Pinpoint the cell where the given text exists, returning its (x, y) midpoint coordinate. 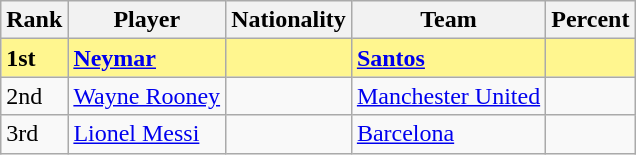
Santos (448, 58)
Team (448, 20)
3rd (34, 134)
Lionel Messi (147, 134)
Rank (34, 20)
Manchester United (448, 96)
Percent (590, 20)
Wayne Rooney (147, 96)
Neymar (147, 58)
Barcelona (448, 134)
Nationality (289, 20)
Player (147, 20)
2nd (34, 96)
1st (34, 58)
